Extract the (X, Y) coordinate from the center of the cell holding the provided text.  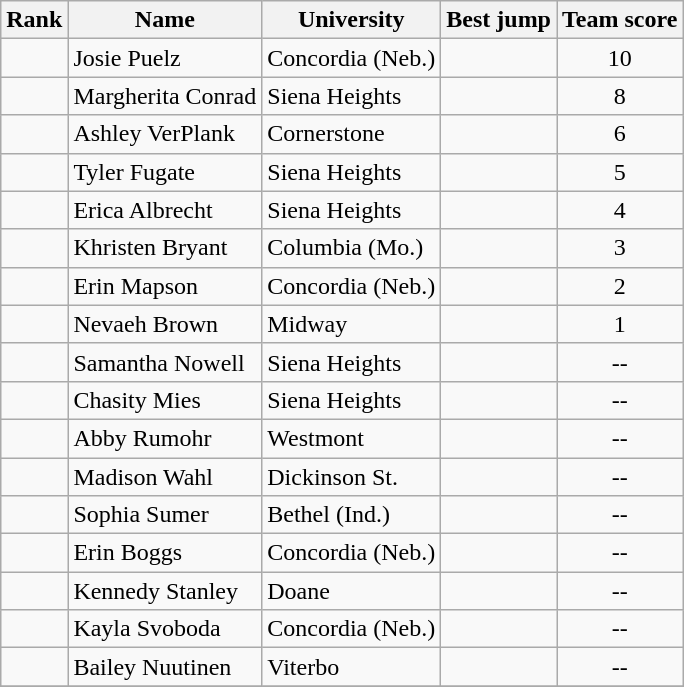
Khristen Bryant (165, 248)
4 (619, 210)
6 (619, 134)
Sophia Sumer (165, 515)
Chasity Mies (165, 400)
Tyler Fugate (165, 172)
Cornerstone (352, 134)
Columbia (Mo.) (352, 248)
10 (619, 58)
Doane (352, 591)
Abby Rumohr (165, 438)
Best jump (499, 20)
Margherita Conrad (165, 96)
Bethel (Ind.) (352, 515)
5 (619, 172)
8 (619, 96)
Nevaeh Brown (165, 324)
Viterbo (352, 667)
Madison Wahl (165, 477)
1 (619, 324)
Kayla Svoboda (165, 629)
Josie Puelz (165, 58)
Erin Boggs (165, 553)
Midway (352, 324)
Name (165, 20)
University (352, 20)
2 (619, 286)
Samantha Nowell (165, 362)
Ashley VerPlank (165, 134)
Erica Albrecht (165, 210)
Rank (34, 20)
3 (619, 248)
Team score (619, 20)
Westmont (352, 438)
Kennedy Stanley (165, 591)
Erin Mapson (165, 286)
Dickinson St. (352, 477)
Bailey Nuutinen (165, 667)
